Locate the cell with the specified text and output its [x, y] center coordinate. 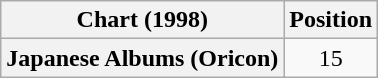
Position [331, 20]
Japanese Albums (Oricon) [142, 58]
15 [331, 58]
Chart (1998) [142, 20]
